Find where the given text appears and provide that cell's center as (x, y) coordinate. 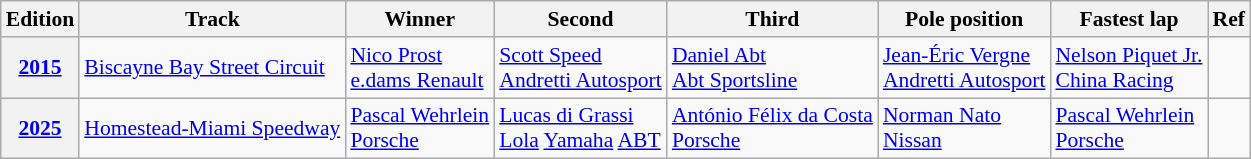
Jean-Éric VergneAndretti Autosport (964, 68)
Edition (40, 19)
Homestead-Miami Speedway (212, 128)
Scott SpeedAndretti Autosport (580, 68)
Norman NatoNissan (964, 128)
Lucas di GrassiLola Yamaha ABT (580, 128)
António Félix da CostaPorsche (772, 128)
Nelson Piquet Jr.China Racing (1128, 68)
Ref (1229, 19)
Biscayne Bay Street Circuit (212, 68)
Fastest lap (1128, 19)
Second (580, 19)
Track (212, 19)
Winner (420, 19)
2015 (40, 68)
2025 (40, 128)
Pole position (964, 19)
Third (772, 19)
Daniel AbtAbt Sportsline (772, 68)
Nico Proste.dams Renault (420, 68)
